Detect which cell encompasses the target text, then output its (X, Y) center coordinate. 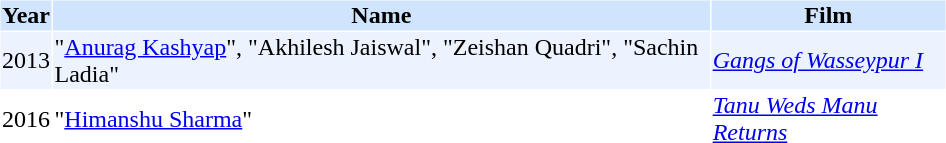
"Anurag Kashyap", "Akhilesh Jaiswal", "Zeishan Quadri", "Sachin Ladia" (382, 60)
Name (382, 15)
2013 (26, 60)
Film (828, 15)
Gangs of Wasseypur I (828, 60)
Year (26, 15)
